Pinpoint the cell where the given text exists, returning its (X, Y) midpoint coordinate. 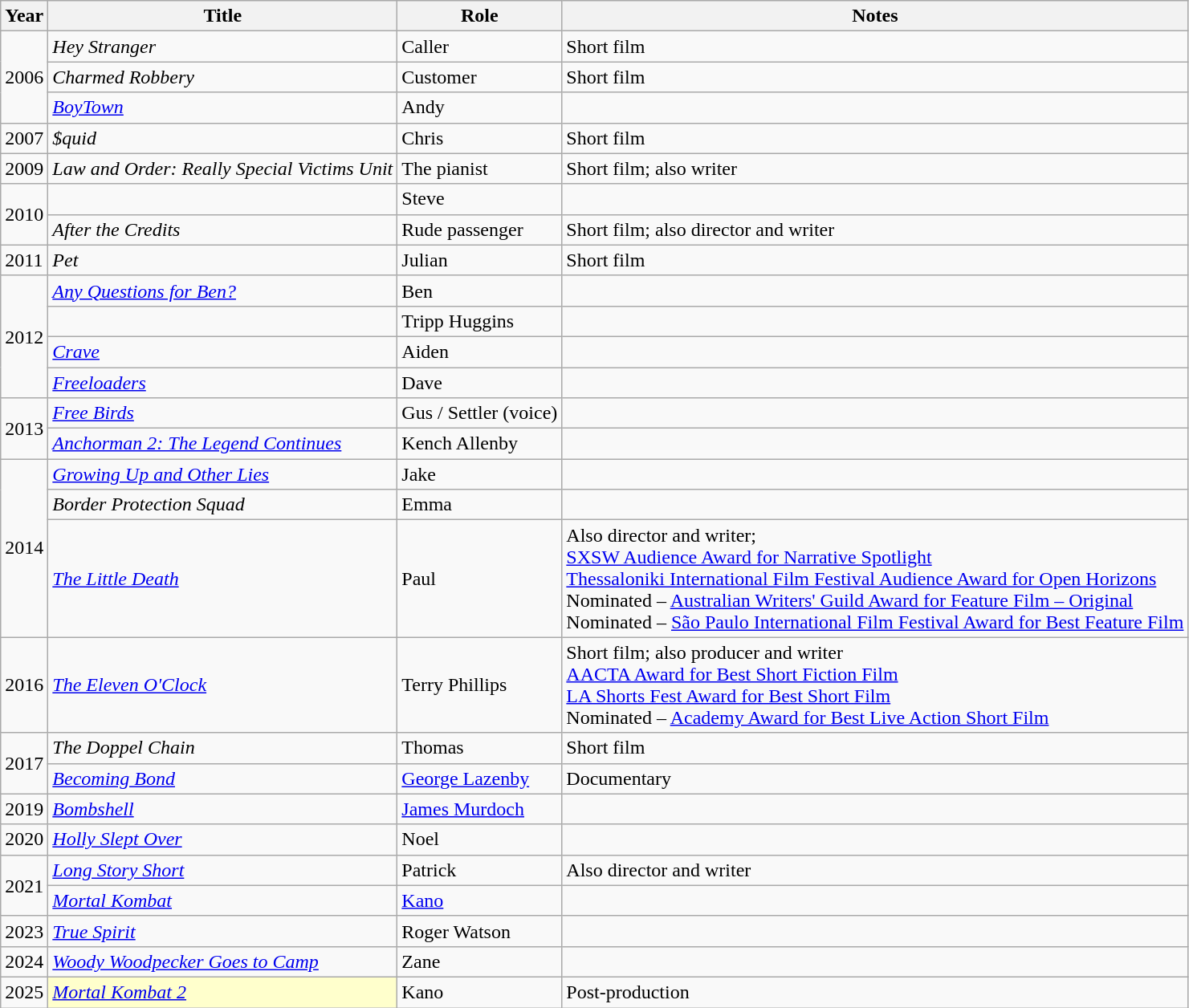
2013 (24, 429)
Becoming Bond (223, 778)
Rude passenger (480, 230)
Jake (480, 474)
Documentary (875, 778)
Post-production (875, 992)
2021 (24, 885)
BoyTown (223, 108)
Law and Order: Really Special Victims Unit (223, 169)
2006 (24, 77)
Holly Slept Over (223, 839)
2007 (24, 138)
Year (24, 16)
Bombshell (223, 809)
2019 (24, 809)
Pet (223, 260)
Role (480, 16)
Any Questions for Ben? (223, 291)
Mortal Kombat 2 (223, 992)
The Doppel Chain (223, 748)
2011 (24, 260)
Hey Stranger (223, 47)
Dave (480, 383)
The Little Death (223, 579)
2023 (24, 931)
Roger Watson (480, 931)
The Eleven O'Clock (223, 685)
Steve (480, 199)
Free Birds (223, 413)
Charmed Robbery (223, 77)
Freeloaders (223, 383)
After the Credits (223, 230)
Paul (480, 579)
The pianist (480, 169)
Woody Woodpecker Goes to Camp (223, 961)
Customer (480, 77)
2009 (24, 169)
Crave (223, 352)
2010 (24, 214)
$quid (223, 138)
Border Protection Squad (223, 505)
Andy (480, 108)
Title (223, 16)
2014 (24, 548)
Thomas (480, 748)
2025 (24, 992)
Kench Allenby (480, 444)
Aiden (480, 352)
Mortal Kombat (223, 900)
Chris (480, 138)
Zane (480, 961)
Noel (480, 839)
Long Story Short (223, 870)
Notes (875, 16)
Short film; also director and writer (875, 230)
George Lazenby (480, 778)
True Spirit (223, 931)
2012 (24, 336)
Julian (480, 260)
2016 (24, 685)
2020 (24, 839)
2024 (24, 961)
Patrick (480, 870)
Growing Up and Other Lies (223, 474)
Ben (480, 291)
Caller (480, 47)
Emma (480, 505)
Tripp Huggins (480, 321)
Anchorman 2: The Legend Continues (223, 444)
2017 (24, 763)
Also director and writer (875, 870)
Short film; also writer (875, 169)
Gus / Settler (voice) (480, 413)
Terry Phillips (480, 685)
James Murdoch (480, 809)
